Identify which cell holds the provided text, then report its (X, Y) central coordinate. 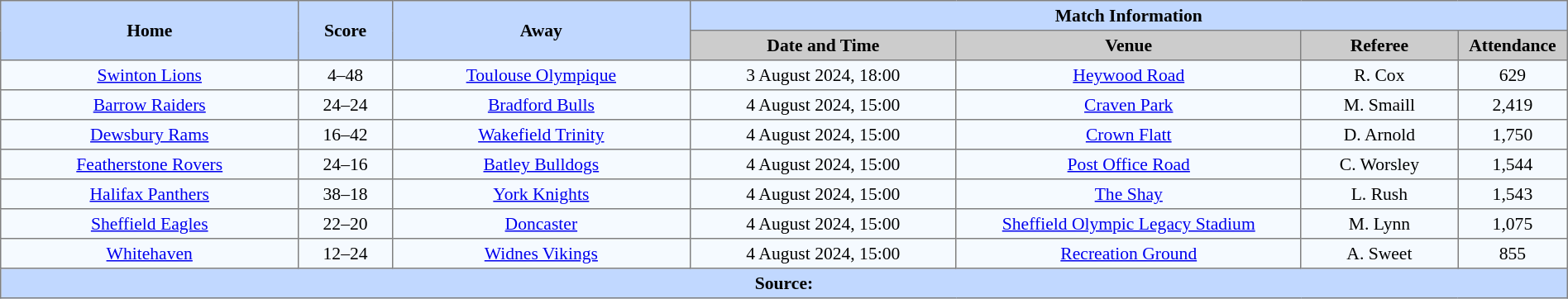
Doncaster (541, 224)
3 August 2024, 18:00 (823, 75)
Source: (784, 283)
A. Sweet (1379, 254)
Score (346, 31)
M. Smaill (1379, 105)
Attendance (1513, 45)
2,419 (1513, 105)
Toulouse Olympique (541, 75)
38–18 (346, 194)
22–20 (346, 224)
Away (541, 31)
1,544 (1513, 164)
C. Worsley (1379, 164)
M. Lynn (1379, 224)
Craven Park (1128, 105)
24–24 (346, 105)
The Shay (1128, 194)
Referee (1379, 45)
Recreation Ground (1128, 254)
Bradford Bulls (541, 105)
Swinton Lions (150, 75)
R. Cox (1379, 75)
Featherstone Rovers (150, 164)
Widnes Vikings (541, 254)
Sheffield Olympic Legacy Stadium (1128, 224)
Date and Time (823, 45)
Barrow Raiders (150, 105)
D. Arnold (1379, 135)
855 (1513, 254)
Dewsbury Rams (150, 135)
Heywood Road (1128, 75)
Match Information (1128, 16)
Post Office Road (1128, 164)
629 (1513, 75)
1,543 (1513, 194)
12–24 (346, 254)
1,075 (1513, 224)
1,750 (1513, 135)
Whitehaven (150, 254)
Sheffield Eagles (150, 224)
Home (150, 31)
Halifax Panthers (150, 194)
Batley Bulldogs (541, 164)
Venue (1128, 45)
L. Rush (1379, 194)
York Knights (541, 194)
4–48 (346, 75)
16–42 (346, 135)
Wakefield Trinity (541, 135)
24–16 (346, 164)
Crown Flatt (1128, 135)
